For the text-containing cell, return its midpoint in (X, Y) coordinate format. 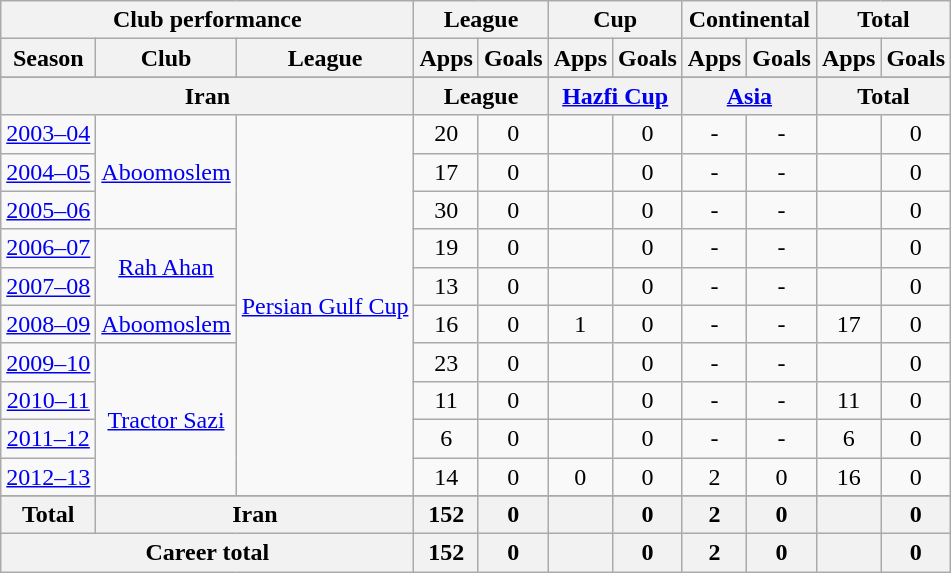
1 (580, 324)
2006–07 (48, 248)
Rah Ahan (166, 267)
Season (48, 58)
2009–10 (48, 362)
2008–09 (48, 324)
2003–04 (48, 134)
Tractor Sazi (166, 419)
Hazfi Cup (615, 96)
Asia (749, 96)
Career total (208, 553)
2005–06 (48, 210)
Persian Gulf Cup (325, 306)
Continental (749, 20)
Club performance (208, 20)
Club (166, 58)
2010–11 (48, 400)
13 (446, 286)
23 (446, 362)
19 (446, 248)
Cup (615, 20)
30 (446, 210)
2011–12 (48, 438)
2007–08 (48, 286)
2004–05 (48, 172)
2012–13 (48, 477)
14 (446, 477)
20 (446, 134)
